Identify which cell holds the provided text, then report its (X, Y) central coordinate. 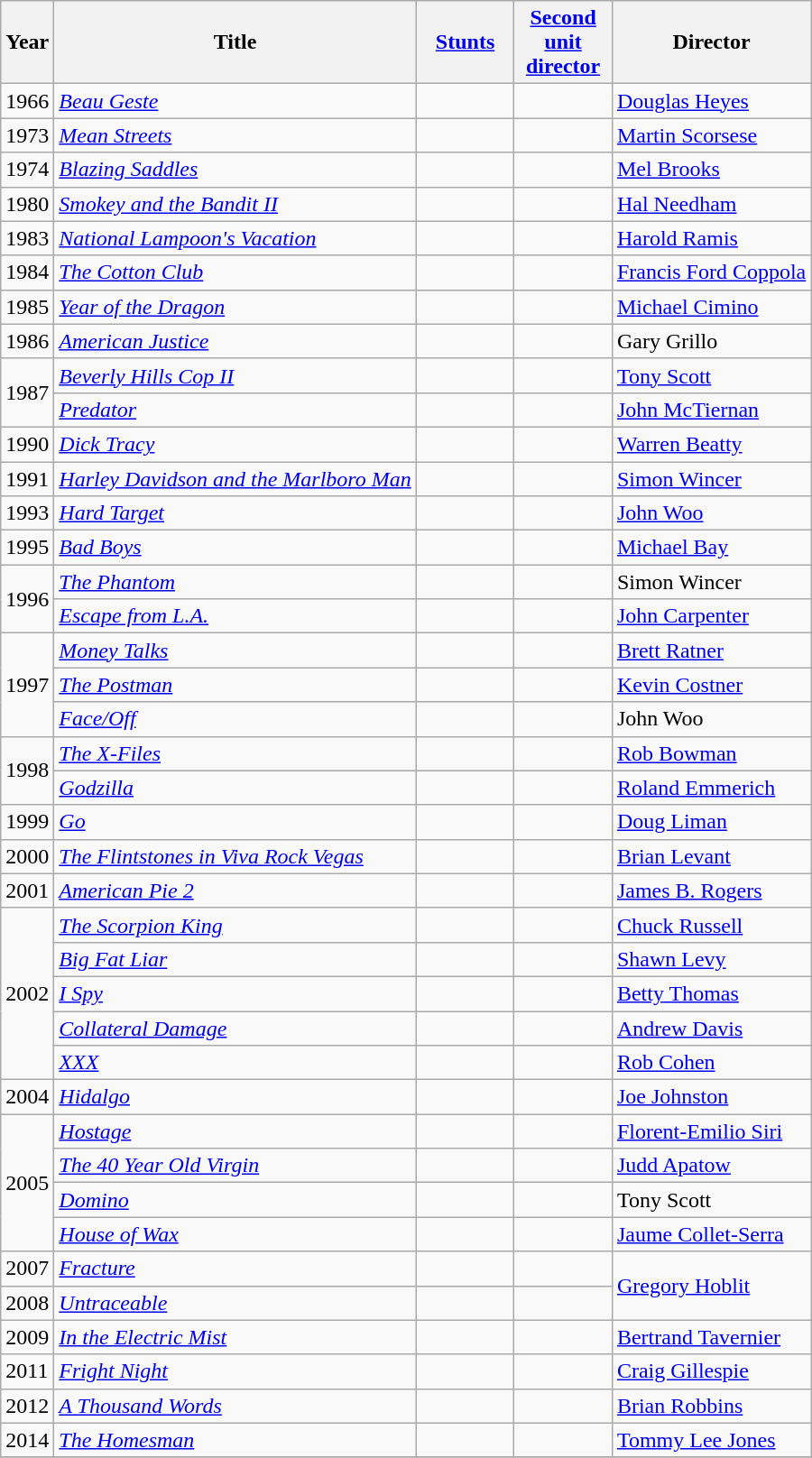
1985 (27, 307)
The Cotton Club (235, 272)
Hard Target (235, 513)
2005 (27, 1183)
Smokey and the Bandit II (235, 204)
Big Fat Liar (235, 959)
1986 (27, 341)
The Homesman (235, 1440)
2014 (27, 1440)
Rob Bowman (711, 753)
Year (27, 42)
Bertrand Tavernier (711, 1337)
Mel Brooks (711, 170)
Second unit director (563, 42)
Jaume Collet-Serra (711, 1234)
1984 (27, 272)
1996 (27, 599)
Mean Streets (235, 135)
Blazing Saddles (235, 170)
Andrew Davis (711, 1028)
Shawn Levy (711, 959)
1966 (27, 101)
American Justice (235, 341)
Chuck Russell (711, 925)
John McTiernan (711, 410)
American Pie 2 (235, 890)
Michael Cimino (711, 307)
Domino (235, 1200)
2009 (27, 1337)
Money Talks (235, 651)
Francis Ford Coppola (711, 272)
1990 (27, 444)
1983 (27, 238)
1997 (27, 685)
Untraceable (235, 1303)
Brett Ratner (711, 651)
Bad Boys (235, 548)
Godzilla (235, 788)
Rob Cohen (711, 1063)
Dick Tracy (235, 444)
Judd Apatow (711, 1166)
Harold Ramis (711, 238)
Craig Gillespie (711, 1371)
2012 (27, 1406)
Gregory Hoblit (711, 1286)
The Phantom (235, 582)
Gary Grillo (711, 341)
Hostage (235, 1131)
Escape from L.A. (235, 616)
1991 (27, 479)
Collateral Damage (235, 1028)
Betty Thomas (711, 993)
Michael Bay (711, 548)
Fracture (235, 1269)
Tommy Lee Jones (711, 1440)
Fright Night (235, 1371)
The Scorpion King (235, 925)
1998 (27, 771)
Doug Liman (711, 822)
2007 (27, 1269)
Roland Emmerich (711, 788)
Brian Robbins (711, 1406)
2000 (27, 856)
Beverly Hills Cop II (235, 375)
2004 (27, 1097)
Beau Geste (235, 101)
The X-Files (235, 753)
Hidalgo (235, 1097)
2011 (27, 1371)
XXX (235, 1063)
Director (711, 42)
John Carpenter (711, 616)
In the Electric Mist (235, 1337)
1987 (27, 392)
1995 (27, 548)
1993 (27, 513)
1980 (27, 204)
Stunts (466, 42)
2008 (27, 1303)
2001 (27, 890)
The Postman (235, 685)
1973 (27, 135)
Title (235, 42)
1974 (27, 170)
Joe Johnston (711, 1097)
Kevin Costner (711, 685)
James B. Rogers (711, 890)
Douglas Heyes (711, 101)
Brian Levant (711, 856)
The Flintstones in Viva Rock Vegas (235, 856)
A Thousand Words (235, 1406)
Harley Davidson and the Marlboro Man (235, 479)
1999 (27, 822)
Warren Beatty (711, 444)
Year of the Dragon (235, 307)
Martin Scorsese (711, 135)
2002 (27, 993)
The 40 Year Old Virgin (235, 1166)
Go (235, 822)
Florent-Emilio Siri (711, 1131)
I Spy (235, 993)
Hal Needham (711, 204)
Predator (235, 410)
House of Wax (235, 1234)
Face/Off (235, 719)
National Lampoon's Vacation (235, 238)
